For the text-containing cell, return its midpoint in [X, Y] coordinate format. 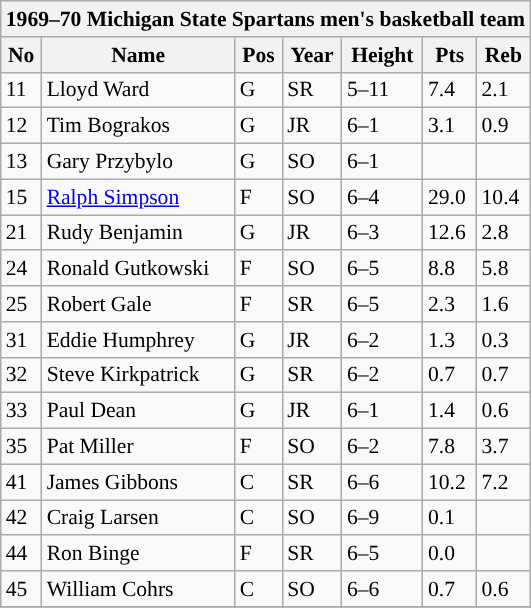
Robert Gale [138, 304]
2.1 [503, 90]
1969–70 Michigan State Spartans men's basketball team [266, 19]
24 [22, 269]
44 [22, 554]
Ron Binge [138, 554]
1.6 [503, 304]
Paul Dean [138, 411]
5–11 [382, 90]
21 [22, 233]
No [22, 55]
1.4 [450, 411]
45 [22, 589]
Name [138, 55]
7.2 [503, 482]
Ronald Gutkowski [138, 269]
3.7 [503, 447]
25 [22, 304]
31 [22, 340]
James Gibbons [138, 482]
Steve Kirkpatrick [138, 375]
32 [22, 375]
Height [382, 55]
3.1 [450, 126]
0.3 [503, 340]
6–3 [382, 233]
41 [22, 482]
0.0 [450, 554]
2.8 [503, 233]
0.1 [450, 518]
Year [312, 55]
2.3 [450, 304]
6–9 [382, 518]
Gary Przybylo [138, 162]
15 [22, 197]
11 [22, 90]
35 [22, 447]
33 [22, 411]
Eddie Humphrey [138, 340]
Pos [259, 55]
Pts [450, 55]
12.6 [450, 233]
42 [22, 518]
Craig Larsen [138, 518]
10.4 [503, 197]
7.4 [450, 90]
Lloyd Ward [138, 90]
5.8 [503, 269]
Rudy Benjamin [138, 233]
10.2 [450, 482]
6–4 [382, 197]
1.3 [450, 340]
12 [22, 126]
Pat Miller [138, 447]
William Cohrs [138, 589]
Reb [503, 55]
0.9 [503, 126]
Ralph Simpson [138, 197]
8.8 [450, 269]
7.8 [450, 447]
Tim Bograkos [138, 126]
29.0 [450, 197]
13 [22, 162]
